From the cell containing the given text, extract its center point as (x, y) coordinate. 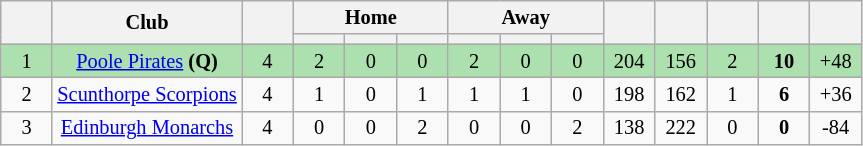
+48 (836, 61)
222 (681, 128)
10 (784, 61)
Club (146, 22)
156 (681, 61)
Scunthorpe Scorpions (146, 94)
204 (629, 61)
Poole Pirates (Q) (146, 61)
Edinburgh Monarchs (146, 128)
198 (629, 94)
Away (526, 17)
Home (370, 17)
138 (629, 128)
3 (27, 128)
-84 (836, 128)
6 (784, 94)
162 (681, 94)
+36 (836, 94)
